Scan for the cell matching the given text and deliver its [x, y] coordinate at center. 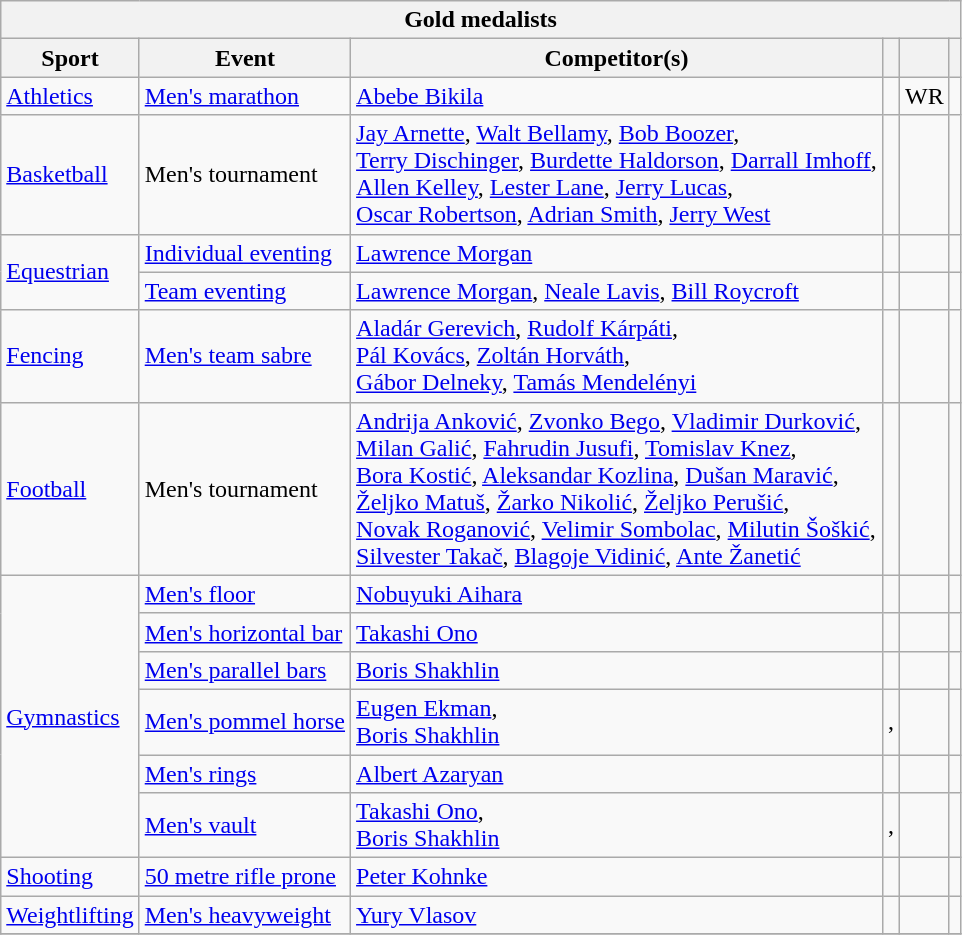
Gold medalists [481, 20]
Aladár Gerevich, Rudolf Kárpáti, Pál Kovács, Zoltán Horváth, Gábor Delneky, Tamás Mendelényi [617, 356]
Equestrian [70, 272]
Boris Shakhlin [617, 670]
Competitor(s) [617, 58]
Peter Kohnke [617, 877]
Shooting [70, 877]
Men's marathon [244, 96]
Eugen Ekman, Boris Shakhlin [617, 722]
Lawrence Morgan [617, 253]
Fencing [70, 356]
50 metre rifle prone [244, 877]
Weightlifting [70, 915]
Team eventing [244, 291]
Event [244, 58]
Abebe Bikila [617, 96]
Men's team sabre [244, 356]
Men's horizontal bar [244, 632]
Takashi Ono [617, 632]
Men's parallel bars [244, 670]
Men's rings [244, 773]
Men's vault [244, 826]
Takashi Ono, Boris Shakhlin [617, 826]
Albert Azaryan [617, 773]
Yury Vlasov [617, 915]
Men's floor [244, 594]
Lawrence Morgan, Neale Lavis, Bill Roycroft [617, 291]
Basketball [70, 174]
Sport [70, 58]
Gymnastics [70, 716]
Athletics [70, 96]
Men's pommel horse [244, 722]
WR [924, 96]
Nobuyuki Aihara [617, 594]
Football [70, 488]
Individual eventing [244, 253]
Men's heavyweight [244, 915]
